Determine the [X, Y] coordinate at the center of the cell enclosing the given text.  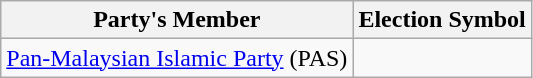
Election Symbol [442, 20]
Party's Member [177, 20]
Pan-Malaysian Islamic Party (PAS) [177, 58]
